Locate the cell with the specified text and output its [X, Y] center coordinate. 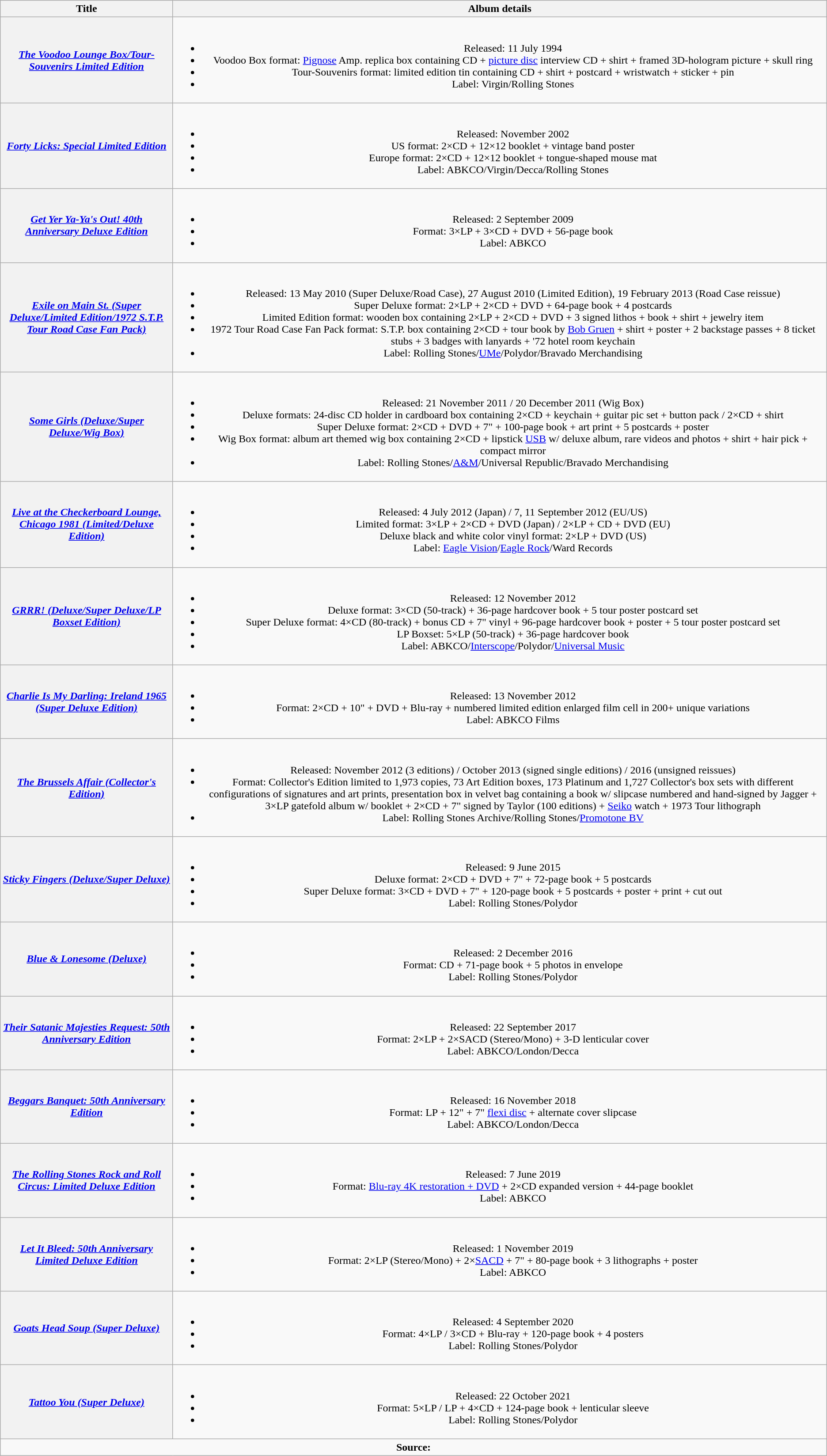
Released: 7 June 2019Format: Blu-ray 4K restoration + DVD + 2×CD expanded version + 44-page bookletLabel: ABKCO [500, 1180]
Exile on Main St. (Super Deluxe/Limited Edition/1972 S.T.P. Tour Road Case Fan Pack) [87, 317]
The Brussels Affair (Collector's Edition) [87, 787]
Some Girls (Deluxe/Super Deluxe/Wig Box) [87, 427]
Album details [500, 9]
Released: 22 October 2021Format: 5×LP / LP + 4×CD + 124-page book + lenticular sleeveLabel: Rolling Stones/Polydor [500, 1402]
Released: 16 November 2018Format: LP + 12" + 7" flexi disc + alternate cover slipcaseLabel: ABKCO/London/Decca [500, 1107]
Let It Bleed: 50th Anniversary Limited Deluxe Edition [87, 1255]
Tattoo You (Super Deluxe) [87, 1402]
GRRR! (Deluxe/Super Deluxe/LP Boxset Edition) [87, 616]
Forty Licks: Special Limited Edition [87, 146]
Released: 4 September 2020Format: 4×LP / 3×CD + Blu-ray + 120-page book + 4 postersLabel: Rolling Stones/Polydor [500, 1328]
Sticky Fingers (Deluxe/Super Deluxe) [87, 879]
Released: 1 November 2019Format: 2×LP (Stereo/Mono) + 2×SACD + 7" + 80-page book + 3 lithographs + posterLabel: ABKCO [500, 1255]
Released: 2 September 2009Format: 3×LP + 3×CD + DVD + 56-page bookLabel: ABKCO [500, 225]
Get Yer Ya-Ya's Out! 40th Anniversary Deluxe Edition [87, 225]
Source: [413, 1447]
Charlie Is My Darling: Ireland 1965 (Super Deluxe Edition) [87, 701]
Beggars Banquet: 50th Anniversary Edition [87, 1107]
Their Satanic Majesties Request: 50th Anniversary Edition [87, 1033]
Released: 2 December 2016Format: CD + 71-page book + 5 photos in envelopeLabel: Rolling Stones/Polydor [500, 959]
Live at the Checkerboard Lounge, Chicago 1981 (Limited/Deluxe Edition) [87, 524]
Goats Head Soup (Super Deluxe) [87, 1328]
Blue & Lonesome (Deluxe) [87, 959]
The Voodoo Lounge Box/Tour-Souvenirs Limited Edition [87, 60]
Title [87, 9]
The Rolling Stones Rock and Roll Circus: Limited Deluxe Edition [87, 1180]
Released: 22 September 2017Format: 2×LP + 2×SACD (Stereo/Mono) + 3-D lenticular coverLabel: ABKCO/London/Decca [500, 1033]
